Identify which cell holds the provided text, then report its (X, Y) central coordinate. 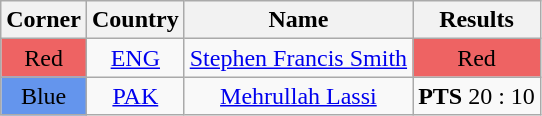
ENG (135, 58)
Country (135, 20)
Stephen Francis Smith (298, 58)
Blue (44, 96)
Results (477, 20)
Mehrullah Lassi (298, 96)
PTS 20 : 10 (477, 96)
PAK (135, 96)
Name (298, 20)
Corner (44, 20)
